Output the (x, y) coordinate of the center of the cell containing the given text.  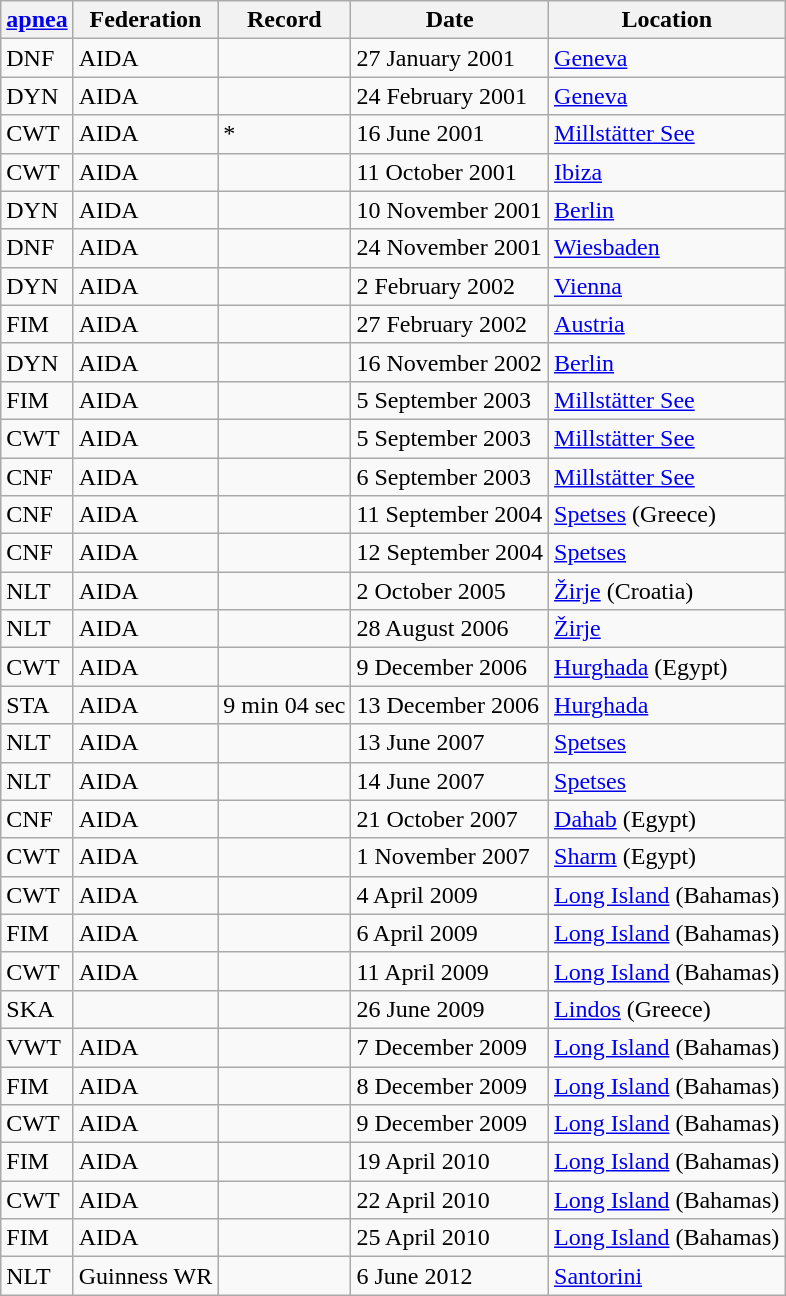
STA (37, 705)
11 April 2009 (450, 971)
14 June 2007 (450, 781)
28 August 2006 (450, 629)
Guinness WR (146, 1276)
Spetses (Greece) (667, 515)
11 October 2001 (450, 172)
Sharm (Egypt) (667, 857)
7 December 2009 (450, 1047)
Hurghada (667, 705)
6 September 2003 (450, 477)
19 April 2010 (450, 1162)
10 November 2001 (450, 210)
Wiesbaden (667, 248)
6 April 2009 (450, 933)
27 February 2002 (450, 324)
apnea (37, 20)
26 June 2009 (450, 1009)
22 April 2010 (450, 1200)
9 December 2006 (450, 667)
25 April 2010 (450, 1238)
Dahab (Egypt) (667, 819)
11 September 2004 (450, 515)
Hurghada (Egypt) (667, 667)
13 June 2007 (450, 743)
13 December 2006 (450, 705)
9 min 04 sec (284, 705)
24 February 2001 (450, 96)
Žirje (Croatia) (667, 591)
2 October 2005 (450, 591)
12 September 2004 (450, 553)
1 November 2007 (450, 857)
16 June 2001 (450, 134)
Ibiza (667, 172)
VWT (37, 1047)
27 January 2001 (450, 58)
Lindos (Greece) (667, 1009)
Austria (667, 324)
24 November 2001 (450, 248)
21 October 2007 (450, 819)
Federation (146, 20)
Location (667, 20)
2 February 2002 (450, 286)
* (284, 134)
Žirje (667, 629)
6 June 2012 (450, 1276)
4 April 2009 (450, 895)
SKA (37, 1009)
9 December 2009 (450, 1124)
16 November 2002 (450, 362)
8 December 2009 (450, 1085)
Date (450, 20)
Santorini (667, 1276)
Record (284, 20)
Vienna (667, 286)
